Scan for the cell matching the given text and deliver its (x, y) coordinate at center. 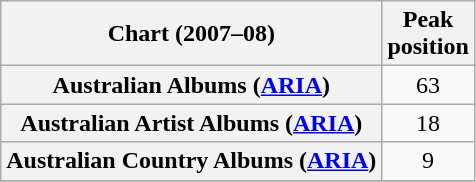
Chart (2007–08) (192, 34)
63 (428, 85)
Australian Country Albums (ARIA) (192, 161)
Peakposition (428, 34)
Australian Artist Albums (ARIA) (192, 123)
18 (428, 123)
Australian Albums (ARIA) (192, 85)
9 (428, 161)
